Pinpoint the cell where the given text exists, returning its (x, y) midpoint coordinate. 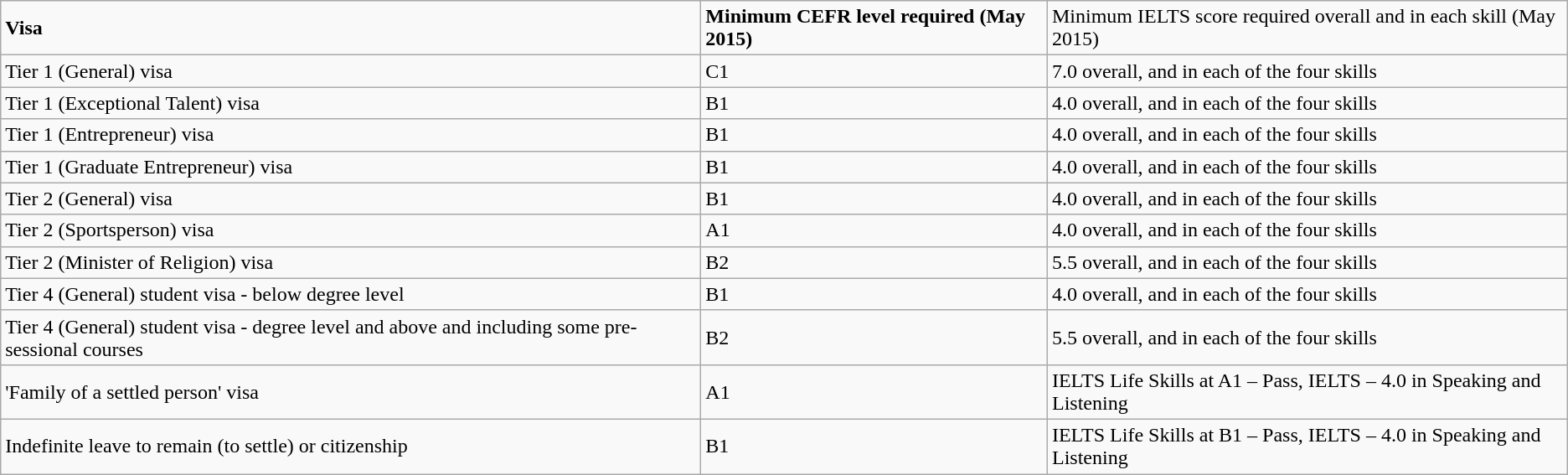
Tier 2 (General) visa (351, 199)
Tier 4 (General) student visa - below degree level (351, 294)
Tier 1 (Graduate Entrepreneur) visa (351, 167)
Tier 2 (Sportsperson) visa (351, 230)
7.0 overall, and in each of the four skills (1307, 71)
Tier 1 (Entrepreneur) visa (351, 135)
Indefinite leave to remain (to settle) or citizenship (351, 446)
C1 (874, 71)
Tier 2 (Minister of Religion) visa (351, 262)
'Family of a settled person' visa (351, 392)
Tier 4 (General) student visa - degree level and above and including some pre-sessional courses (351, 337)
Minimum IELTS score required overall and in each skill (May 2015) (1307, 28)
IELTS Life Skills at A1 – Pass, IELTS – 4.0 in Speaking and Listening (1307, 392)
IELTS Life Skills at B1 – Pass, IELTS – 4.0 in Speaking and Listening (1307, 446)
Minimum CEFR level required (May 2015) (874, 28)
Visa (351, 28)
Tier 1 (General) visa (351, 71)
Tier 1 (Exceptional Talent) visa (351, 103)
